Detect which cell encompasses the target text, then output its (x, y) center coordinate. 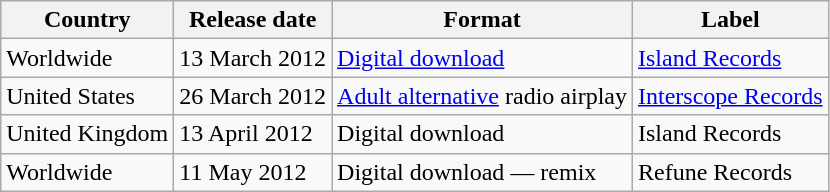
Label (730, 20)
Country (88, 20)
United Kingdom (88, 134)
Interscope Records (730, 96)
13 April 2012 (253, 134)
Digital download — remix (482, 172)
13 March 2012 (253, 58)
26 March 2012 (253, 96)
Format (482, 20)
11 May 2012 (253, 172)
Refune Records (730, 172)
United States (88, 96)
Release date (253, 20)
Adult alternative radio airplay (482, 96)
